Provide the [X, Y] coordinate of the cell's center where the given text is located.  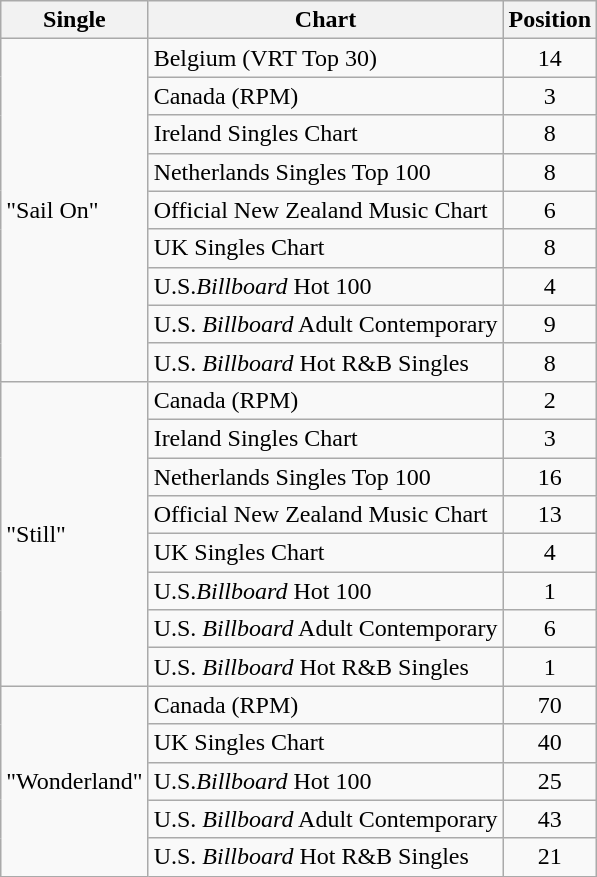
21 [550, 857]
Position [550, 20]
Single [74, 20]
40 [550, 743]
70 [550, 705]
14 [550, 58]
Chart [326, 20]
9 [550, 324]
"Wonderland" [74, 781]
"Sail On" [74, 210]
2 [550, 400]
"Still" [74, 533]
25 [550, 781]
43 [550, 819]
Belgium (VRT Top 30) [326, 58]
13 [550, 515]
16 [550, 477]
